For the text-containing cell, return its midpoint in (X, Y) coordinate format. 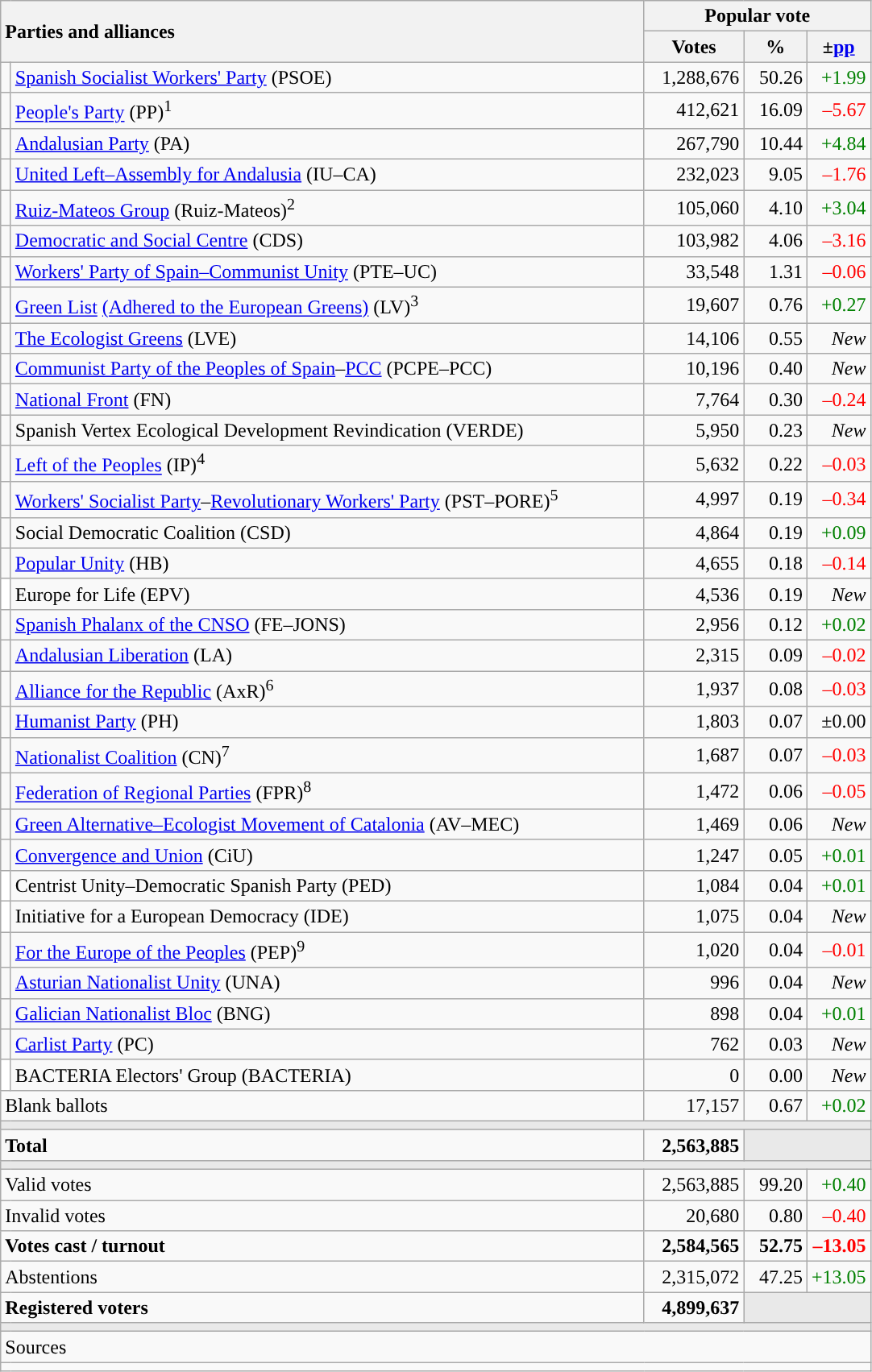
4,899,637 (694, 1308)
10,196 (694, 369)
Workers' Socialist Party–Revolutionary Workers' Party (PST–PORE)5 (327, 499)
0.23 (775, 430)
762 (694, 1044)
Convergence and Union (CiU) (327, 855)
Votes (694, 47)
–13.05 (838, 1246)
412,621 (694, 111)
Green Alternative–Ecologist Movement of Catalonia (AV–MEC) (327, 824)
Communist Party of the Peoples of Spain–PCC (PCPE–PCC) (327, 369)
16.09 (775, 111)
4,655 (694, 563)
1,803 (694, 722)
Popular Unity (HB) (327, 563)
For the Europe of the Peoples (PEP)9 (327, 949)
5,632 (694, 464)
+0.09 (838, 533)
4,536 (694, 594)
Valid votes (322, 1185)
–0.14 (838, 563)
103,982 (694, 241)
20,680 (694, 1216)
0.40 (775, 369)
898 (694, 1013)
0.76 (775, 305)
7,764 (694, 400)
14,106 (694, 338)
2,956 (694, 624)
Alliance for the Republic (AxR)6 (327, 690)
0.05 (775, 855)
Blank ballots (322, 1105)
17,157 (694, 1105)
1,937 (694, 690)
0.03 (775, 1044)
Federation of Regional Parties (FPR)8 (327, 791)
±pp (838, 47)
The Ecologist Greens (LVE) (327, 338)
0.55 (775, 338)
47.25 (775, 1277)
267,790 (694, 143)
–1.76 (838, 175)
+0.40 (838, 1185)
Left of the Peoples (IP)4 (327, 464)
–0.40 (838, 1216)
1,020 (694, 949)
% (775, 47)
1.31 (775, 271)
–0.24 (838, 400)
52.75 (775, 1246)
4.06 (775, 241)
–3.16 (838, 241)
Votes cast / turnout (322, 1246)
–5.67 (838, 111)
+3.04 (838, 208)
Registered voters (322, 1308)
2,584,565 (694, 1246)
0.18 (775, 563)
2,315,072 (694, 1277)
1,687 (694, 756)
0.30 (775, 400)
4.10 (775, 208)
+1.99 (838, 77)
Spanish Phalanx of the CNSO (FE–JONS) (327, 624)
Andalusian Liberation (LA) (327, 655)
Green List (Adhered to the European Greens) (LV)3 (327, 305)
Social Democratic Coalition (CSD) (327, 533)
105,060 (694, 208)
Popular vote (758, 16)
1,469 (694, 824)
–0.34 (838, 499)
National Front (FN) (327, 400)
1,288,676 (694, 77)
Democratic and Social Centre (CDS) (327, 241)
Spanish Socialist Workers' Party (PSOE) (327, 77)
–0.02 (838, 655)
1,247 (694, 855)
4,864 (694, 533)
BACTERIA Electors' Group (BACTERIA) (327, 1075)
0.08 (775, 690)
+0.27 (838, 305)
Carlist Party (PC) (327, 1044)
Spanish Vertex Ecological Development Revindication (VERDE) (327, 430)
1,084 (694, 885)
Andalusian Party (PA) (327, 143)
Ruiz-Mateos Group (Ruiz-Mateos)2 (327, 208)
0.00 (775, 1075)
Sources (435, 1347)
Initiative for a European Democracy (IDE) (327, 916)
Parties and alliances (322, 31)
Abstentions (322, 1277)
10.44 (775, 143)
9.05 (775, 175)
–0.05 (838, 791)
Nationalist Coalition (CN)7 (327, 756)
0.22 (775, 464)
+4.84 (838, 143)
+13.05 (838, 1277)
33,548 (694, 271)
United Left–Assembly for Andalusia (IU–CA) (327, 175)
±0.00 (838, 722)
Galician Nationalist Bloc (BNG) (327, 1013)
Invalid votes (322, 1216)
996 (694, 983)
0 (694, 1075)
5,950 (694, 430)
–0.06 (838, 271)
0.12 (775, 624)
Total (322, 1145)
1,472 (694, 791)
0.09 (775, 655)
Humanist Party (PH) (327, 722)
Europe for Life (EPV) (327, 594)
232,023 (694, 175)
Centrist Unity–Democratic Spanish Party (PED) (327, 885)
0.67 (775, 1105)
50.26 (775, 77)
19,607 (694, 305)
2,315 (694, 655)
–0.01 (838, 949)
4,997 (694, 499)
1,075 (694, 916)
Asturian Nationalist Unity (UNA) (327, 983)
0.80 (775, 1216)
People's Party (PP)1 (327, 111)
99.20 (775, 1185)
Workers' Party of Spain–Communist Unity (PTE–UC) (327, 271)
